Determine the [x, y] coordinate at the center of the cell enclosing the given text.  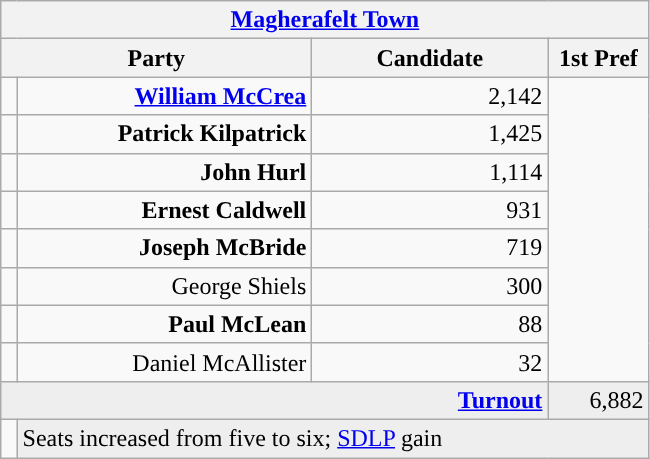
88 [430, 324]
719 [430, 248]
William McCrea [164, 96]
1,425 [430, 134]
Ernest Caldwell [164, 210]
1st Pref [598, 58]
George Shiels [164, 286]
John Hurl [164, 172]
Daniel McAllister [164, 362]
931 [430, 210]
Magherafelt Town [325, 20]
2,142 [430, 96]
300 [430, 286]
Party [156, 58]
Joseph McBride [164, 248]
Candidate [430, 58]
Turnout [274, 400]
1,114 [430, 172]
6,882 [598, 400]
Seats increased from five to six; SDLP gain [333, 438]
32 [430, 362]
Paul McLean [164, 324]
Patrick Kilpatrick [164, 134]
